Output the (X, Y) coordinate of the center of the cell containing the given text.  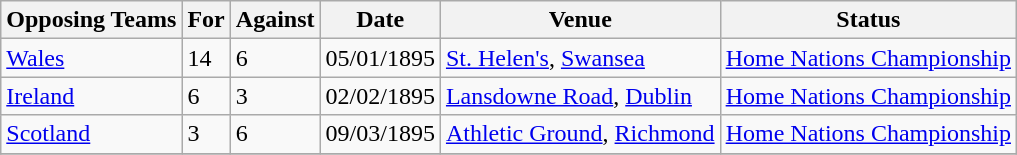
St. Helen's, Swansea (580, 58)
Status (868, 20)
Lansdowne Road, Dublin (580, 96)
Ireland (92, 96)
Date (380, 20)
Venue (580, 20)
02/02/1895 (380, 96)
05/01/1895 (380, 58)
Opposing Teams (92, 20)
Against (275, 20)
14 (206, 58)
Wales (92, 58)
09/03/1895 (380, 134)
Athletic Ground, Richmond (580, 134)
For (206, 20)
Scotland (92, 134)
